Scan for the cell matching the given text and deliver its [X, Y] coordinate at center. 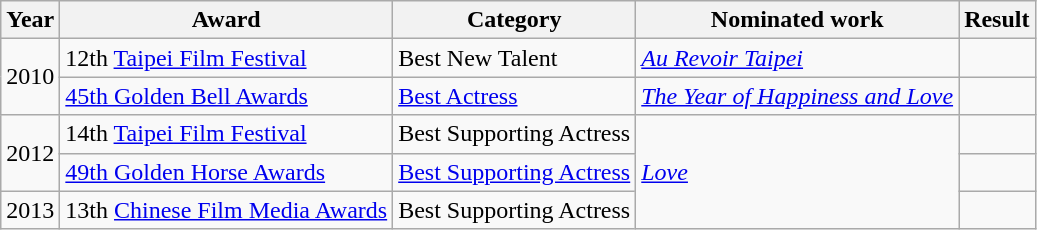
Best Actress [514, 96]
2010 [30, 77]
Au Revoir Taipei [798, 58]
Award [226, 20]
12th Taipei Film Festival [226, 58]
2013 [30, 210]
Nominated work [798, 20]
Love [798, 172]
2012 [30, 153]
Year [30, 20]
Result [997, 20]
Category [514, 20]
The Year of Happiness and Love [798, 96]
Best New Talent [514, 58]
49th Golden Horse Awards [226, 172]
14th Taipei Film Festival [226, 134]
13th Chinese Film Media Awards [226, 210]
45th Golden Bell Awards [226, 96]
